Determine the [X, Y] coordinate at the center of the cell enclosing the given text.  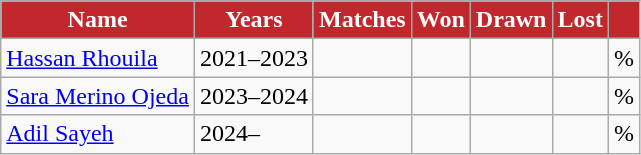
Years [254, 20]
Won [440, 20]
Adil Sayeh [98, 134]
Lost [580, 20]
2021–2023 [254, 58]
Drawn [511, 20]
2023–2024 [254, 96]
Matches [362, 20]
Sara Merino Ojeda [98, 96]
Hassan Rhouila [98, 58]
2024– [254, 134]
Name [98, 20]
